Capture the cell that displays the provided text and extract its (x, y) central coordinate. 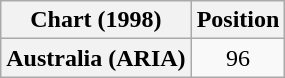
96 (238, 58)
Australia (ARIA) (96, 58)
Chart (1998) (96, 20)
Position (238, 20)
